Pinpoint the cell where the given text exists, returning its [x, y] midpoint coordinate. 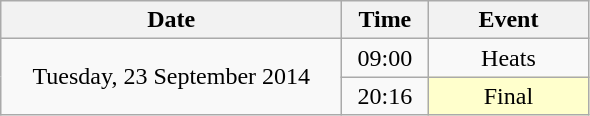
Date [172, 20]
Heats [508, 58]
20:16 [385, 96]
Time [385, 20]
Tuesday, 23 September 2014 [172, 77]
Event [508, 20]
Final [508, 96]
09:00 [385, 58]
